Pinpoint the cell where the given text exists, returning its (X, Y) midpoint coordinate. 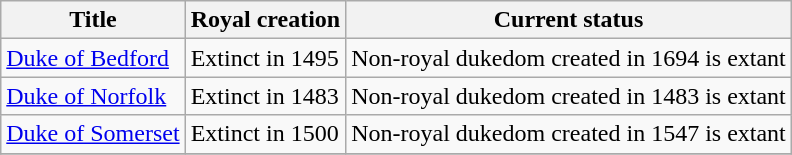
Current status (569, 20)
Duke of Somerset (93, 134)
Duke of Bedford (93, 58)
Non-royal dukedom created in 1547 is extant (569, 134)
Title (93, 20)
Non-royal dukedom created in 1694 is extant (569, 58)
Duke of Norfolk (93, 96)
Extinct in 1495 (266, 58)
Non-royal dukedom created in 1483 is extant (569, 96)
Royal creation (266, 20)
Extinct in 1483 (266, 96)
Extinct in 1500 (266, 134)
